Detect which cell encompasses the target text, then output its (x, y) center coordinate. 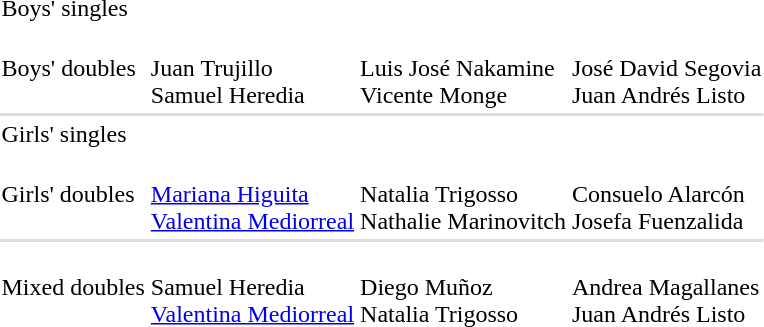
Girls' doubles (73, 194)
Juan TrujilloSamuel Heredia (252, 68)
Girls' singles (73, 134)
Boys' doubles (73, 68)
Luis José NakamineVicente Monge (464, 68)
José David SegoviaJuan Andrés Listo (667, 68)
Natalia TrigossoNathalie Marinovitch (464, 194)
Mariana HiguitaValentina Mediorreal (252, 194)
Consuelo AlarcónJosefa Fuenzalida (667, 194)
